Pinpoint the cell where the given text exists, returning its [x, y] midpoint coordinate. 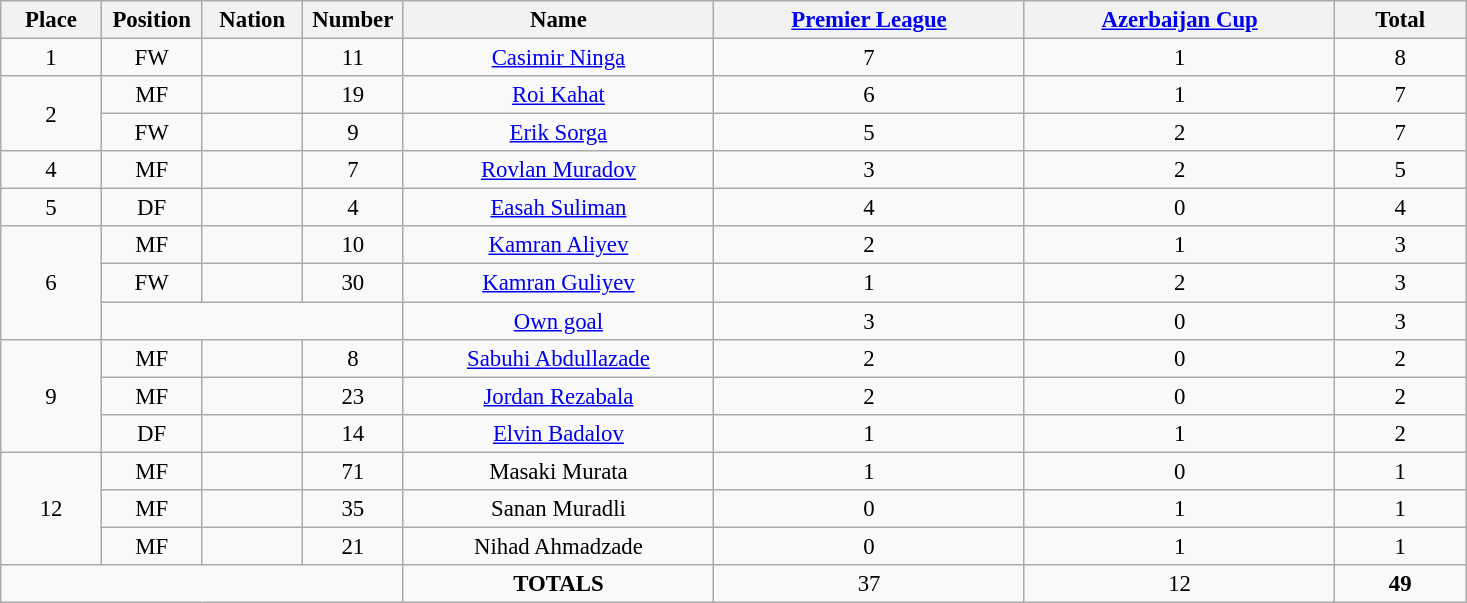
Sanan Muradli [558, 509]
Jordan Rezabala [558, 396]
23 [354, 396]
Azerbaijan Cup [1180, 20]
Nihad Ahmadzade [558, 546]
TOTALS [558, 584]
Total [1400, 20]
21 [354, 546]
Own goal [558, 321]
Place [52, 20]
Kamran Guliyev [558, 283]
71 [354, 471]
30 [354, 283]
Rovlan Muradov [558, 170]
19 [354, 95]
Sabuhi Abdullazade [558, 358]
Number [354, 20]
35 [354, 509]
Roi Kahat [558, 95]
Premier League [870, 20]
Easah Suliman [558, 208]
Elvin Badalov [558, 433]
Erik Sorga [558, 133]
49 [1400, 584]
Kamran Aliyev [558, 245]
Position [152, 20]
Masaki Murata [558, 471]
37 [870, 584]
14 [354, 433]
Name [558, 20]
Nation [252, 20]
Casimir Ninga [558, 58]
10 [354, 245]
11 [354, 58]
